Locate the cell with the specified text and output its (X, Y) center coordinate. 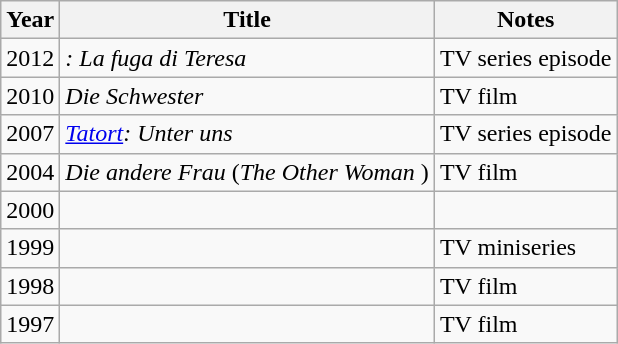
2012 (30, 58)
2004 (30, 172)
1997 (30, 324)
Year (30, 20)
2007 (30, 134)
2010 (30, 96)
Die Schwester (248, 96)
TV miniseries (526, 248)
1999 (30, 248)
2000 (30, 210)
Die andere Frau (The Other Woman ) (248, 172)
Tatort: Unter uns (248, 134)
Title (248, 20)
1998 (30, 286)
: La fuga di Teresa (248, 58)
Notes (526, 20)
